Capture the cell that displays the provided text and extract its [x, y] central coordinate. 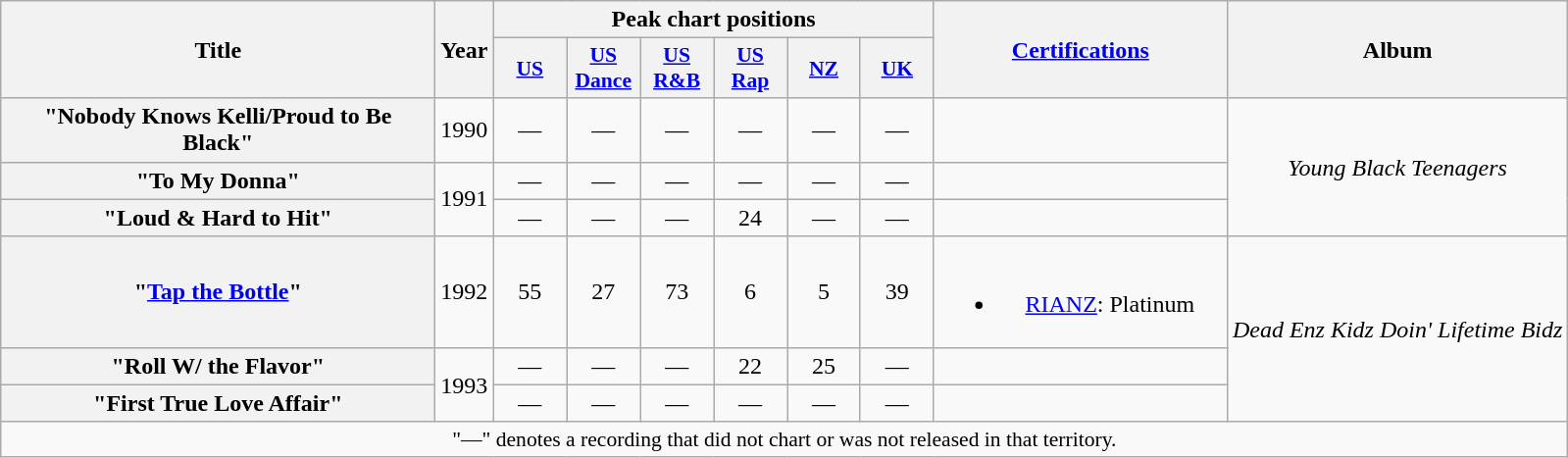
1991 [465, 199]
US R&B [677, 69]
"Tap the Bottle" [218, 292]
73 [677, 292]
NZ [824, 69]
Peak chart positions [714, 20]
5 [824, 292]
25 [824, 366]
Title [218, 49]
Dead Enz Kidz Doin' Lifetime Bidz [1397, 330]
US Dance [604, 69]
"Roll W/ the Flavor" [218, 366]
1990 [465, 129]
"Nobody Knows Kelli/Proud to Be Black" [218, 129]
RIANZ: Platinum [1081, 292]
6 [751, 292]
Year [465, 49]
Album [1397, 49]
"To My Donna" [218, 180]
55 [530, 292]
24 [751, 218]
22 [751, 366]
1993 [465, 384]
Certifications [1081, 49]
"Loud & Hard to Hit" [218, 218]
Young Black Teenagers [1397, 167]
27 [604, 292]
US Rap [751, 69]
"First True Love Affair" [218, 403]
US [530, 69]
"—" denotes a recording that did not chart or was not released in that territory. [784, 439]
1992 [465, 292]
39 [896, 292]
UK [896, 69]
